Return [x, y] of the center of cell containing provided text 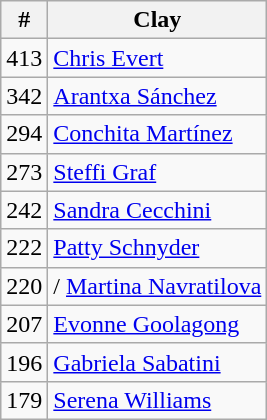
179 [24, 400]
413 [24, 58]
207 [24, 324]
Serena Williams [158, 400]
Evonne Goolagong [158, 324]
Clay [158, 20]
Steffi Graf [158, 172]
/ Martina Navratilova [158, 286]
Gabriela Sabatini [158, 362]
Arantxa Sánchez [158, 96]
# [24, 20]
Sandra Cecchini [158, 210]
196 [24, 362]
342 [24, 96]
294 [24, 134]
273 [24, 172]
220 [24, 286]
Chris Evert [158, 58]
242 [24, 210]
222 [24, 248]
Conchita Martínez [158, 134]
Patty Schnyder [158, 248]
